Detect which cell encompasses the target text, then output its (X, Y) center coordinate. 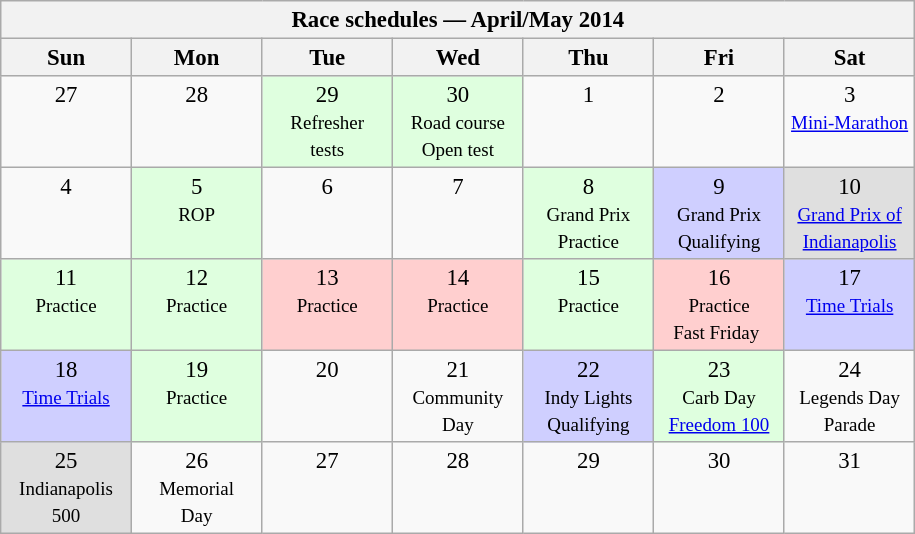
1 (588, 122)
16Practice Fast Friday (720, 305)
Sun (66, 58)
Wed (458, 58)
12Practice (196, 305)
17Time Trials (850, 305)
Fri (720, 58)
30Road courseOpen test (458, 122)
30 (720, 488)
4 (66, 214)
19Practice (196, 397)
13Practice (328, 305)
10Grand Prix ofIndianapolis (850, 214)
6 (328, 214)
31 (850, 488)
15Practice (588, 305)
26MemorialDay (196, 488)
Sat (850, 58)
2 (720, 122)
21CommunityDay (458, 397)
9Grand PrixQualifying (720, 214)
3Mini-Marathon (850, 122)
18Time Trials (66, 397)
22Indy LightsQualifying (588, 397)
Tue (328, 58)
5ROP (196, 214)
23Carb Day Freedom 100 (720, 397)
24Legends DayParade (850, 397)
8Grand PrixPractice (588, 214)
29Refreshertests (328, 122)
Race schedules — April/May 2014 (458, 20)
Mon (196, 58)
11Practice (66, 305)
29 (588, 488)
20 (328, 397)
Thu (588, 58)
7 (458, 214)
14Practice (458, 305)
25Indianapolis500 (66, 488)
